Search for the cell housing the specified text and yield its (X, Y) center coordinate. 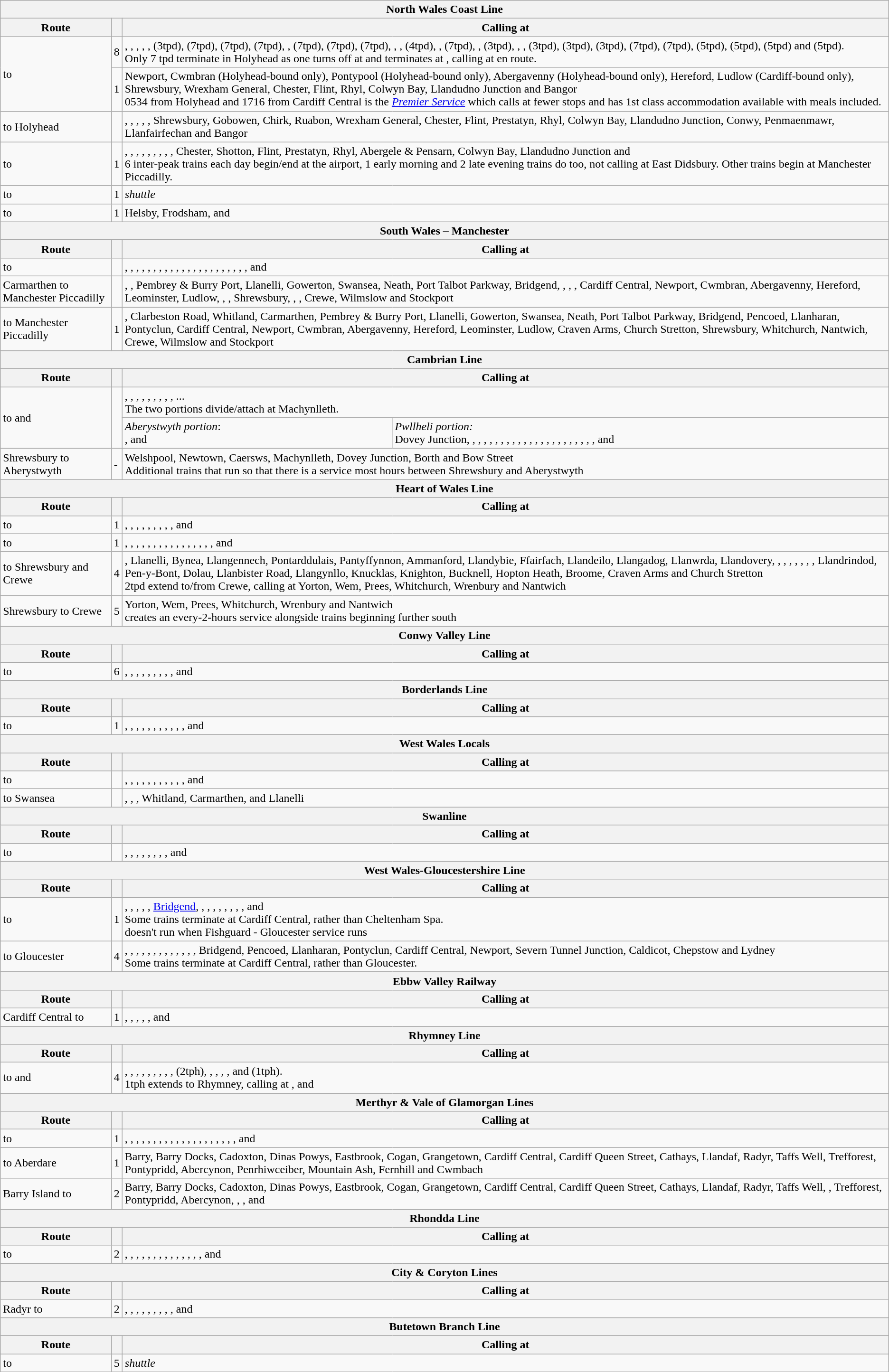
City & Coryton Lines (444, 1272)
North Wales Coast Line (444, 9)
Radyr to (56, 1308)
to Manchester Piccadilly (56, 329)
Swanline (444, 816)
Cambrian Line (444, 360)
South Wales – Manchester (444, 231)
Conwy Valley Line (444, 635)
, , , Whitland, Carmarthen, and Llanelli (505, 798)
Rhondda Line (444, 1218)
, , , , , , , , , , , , , , , , , , , , and (505, 1138)
to Shrewsbury and Crewe (56, 573)
Butetown Branch Line (444, 1326)
, , , , , , , , , , , , , , , , and (505, 543)
Pwllheli portion: Dovey Junction, , , , , , , , , , , , , , , , , , , , , , , and (640, 433)
Helsby, Frodsham, and (505, 213)
Barry Island to (56, 1193)
Shrewsbury to Aberystwyth (56, 464)
Yorton, Wem, Prees, Whitchurch, Wrenbury and Nantwich creates an every-2-hours service alongside trains beginning further south (505, 611)
Ebbw Valley Railway (444, 981)
West Wales-Gloucestershire Line (444, 870)
Heart of Wales Line (444, 489)
to Holyhead (56, 126)
, , , , , , , , , , , , , , and (505, 1254)
8 (117, 52)
Aberystwyth portion: , and (257, 433)
Carmarthen to Manchester Piccadilly (56, 291)
, , , , , and (505, 1017)
Rhymney Line (444, 1035)
, , , , , , , , , ...The two portions divide/attach at Machynlleth. (505, 403)
to Gloucester (56, 956)
to Aberdare (56, 1163)
Merthyr & Vale of Glamorgan Lines (444, 1102)
Shrewsbury to Crewe (56, 611)
West Wales Locals (444, 744)
to Swansea (56, 798)
, , , , , , , , , (2tph), , , , , and (1tph). 1tph extends to Rhymney, calling at , and (505, 1078)
Borderlands Line (444, 689)
6 (117, 671)
- (117, 464)
, , , , , , , , and (505, 852)
, , , , , , , , , , , , , , , , , , , , , , and (505, 267)
Cardiff Central to (56, 1017)
